Provide the [X, Y] coordinate of the cell's center where the given text is located.  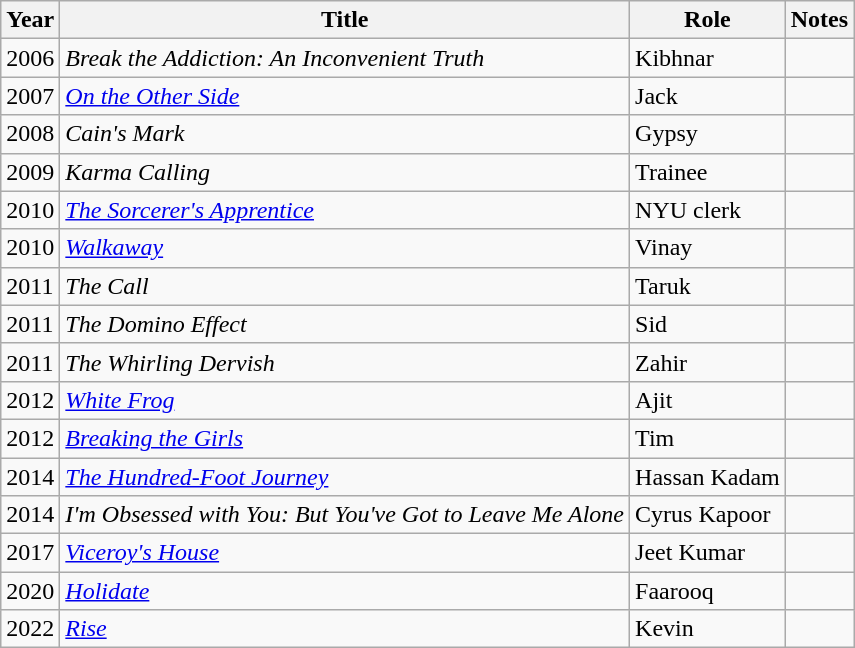
2007 [30, 96]
The Whirling Dervish [345, 362]
Trainee [708, 172]
White Frog [345, 400]
2020 [30, 591]
Ajit [708, 400]
The Call [345, 286]
2008 [30, 134]
The Sorcerer's Apprentice [345, 210]
Break the Addiction: An Inconvenient Truth [345, 58]
Breaking the Girls [345, 438]
Sid [708, 324]
2006 [30, 58]
Cain's Mark [345, 134]
Jack [708, 96]
Walkaway [345, 248]
Jeet Kumar [708, 553]
Faarooq [708, 591]
Kevin [708, 629]
The Domino Effect [345, 324]
Rise [345, 629]
Notes [819, 20]
NYU clerk [708, 210]
The Hundred-Foot Journey [345, 477]
Kibhnar [708, 58]
2009 [30, 172]
Viceroy's House [345, 553]
Holidate [345, 591]
Vinay [708, 248]
Gypsy [708, 134]
Zahir [708, 362]
Tim [708, 438]
Year [30, 20]
Title [345, 20]
On the Other Side [345, 96]
Role [708, 20]
Taruk [708, 286]
Cyrus Kapoor [708, 515]
I'm Obsessed with You: But You've Got to Leave Me Alone [345, 515]
Karma Calling [345, 172]
2022 [30, 629]
Hassan Kadam [708, 477]
2017 [30, 553]
